Determine the (x, y) coordinate at the center of the cell enclosing the given text.  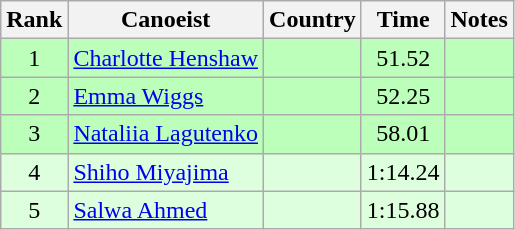
Notes (479, 20)
1:15.88 (403, 210)
Country (313, 20)
Charlotte Henshaw (166, 58)
3 (34, 134)
Nataliia Lagutenko (166, 134)
2 (34, 96)
58.01 (403, 134)
1:14.24 (403, 172)
5 (34, 210)
Shiho Miyajima (166, 172)
4 (34, 172)
Time (403, 20)
Canoeist (166, 20)
Emma Wiggs (166, 96)
1 (34, 58)
Rank (34, 20)
Salwa Ahmed (166, 210)
52.25 (403, 96)
51.52 (403, 58)
